Determine the [x, y] coordinate at the center of the cell enclosing the given text.  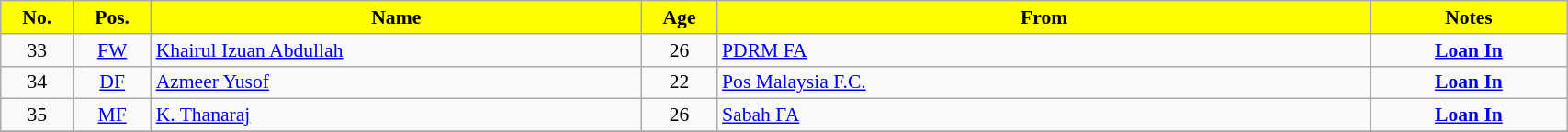
PDRM FA [1043, 50]
33 [37, 50]
22 [680, 82]
Sabah FA [1043, 115]
Pos Malaysia F.C. [1043, 82]
34 [37, 82]
No. [37, 17]
From [1043, 17]
Notes [1468, 17]
FW [112, 50]
Pos. [112, 17]
K. Thanaraj [397, 115]
Khairul Izuan Abdullah [397, 50]
Name [397, 17]
Azmeer Yusof [397, 82]
Age [680, 17]
35 [37, 115]
DF [112, 82]
MF [112, 115]
